Return the [x, y] coordinate for the center point of the cell that contains the specified text.  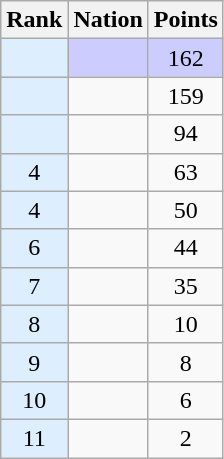
2 [186, 438]
7 [34, 286]
50 [186, 210]
35 [186, 286]
63 [186, 172]
Points [186, 20]
Rank [34, 20]
44 [186, 248]
Nation [108, 20]
11 [34, 438]
94 [186, 134]
162 [186, 58]
9 [34, 362]
159 [186, 96]
